Return (X, Y) of the center of cell containing provided text 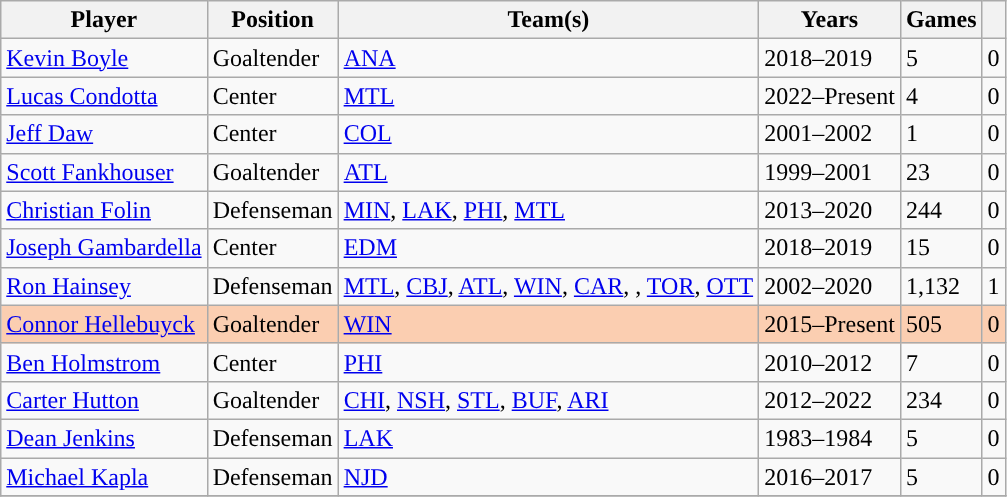
Connor Hellebuyck (104, 324)
2001–2002 (830, 134)
Dean Jenkins (104, 438)
ATL (548, 172)
2013–2020 (830, 210)
2015–Present (830, 324)
234 (941, 400)
1999–2001 (830, 172)
Ben Holmstrom (104, 362)
EDM (548, 248)
Michael Kapla (104, 477)
4 (941, 96)
23 (941, 172)
2002–2020 (830, 286)
Scott Fankhouser (104, 172)
Lucas Condotta (104, 96)
Christian Folin (104, 210)
LAK (548, 438)
PHI (548, 362)
Ron Hainsey (104, 286)
Joseph Gambardella (104, 248)
Jeff Daw (104, 134)
WIN (548, 324)
244 (941, 210)
15 (941, 248)
2012–2022 (830, 400)
2016–2017 (830, 477)
Position (272, 20)
1983–1984 (830, 438)
7 (941, 362)
Games (941, 20)
2010–2012 (830, 362)
Player (104, 20)
505 (941, 324)
2022–Present (830, 96)
Years (830, 20)
CHI, NSH, STL, BUF, ARI (548, 400)
Team(s) (548, 20)
MTL, CBJ, ATL, WIN, CAR, , TOR, OTT (548, 286)
MTL (548, 96)
Carter Hutton (104, 400)
Kevin Boyle (104, 58)
ANA (548, 58)
MIN, LAK, PHI, MTL (548, 210)
NJD (548, 477)
COL (548, 134)
1,132 (941, 286)
